Locate the cell with the specified text and output its (x, y) center coordinate. 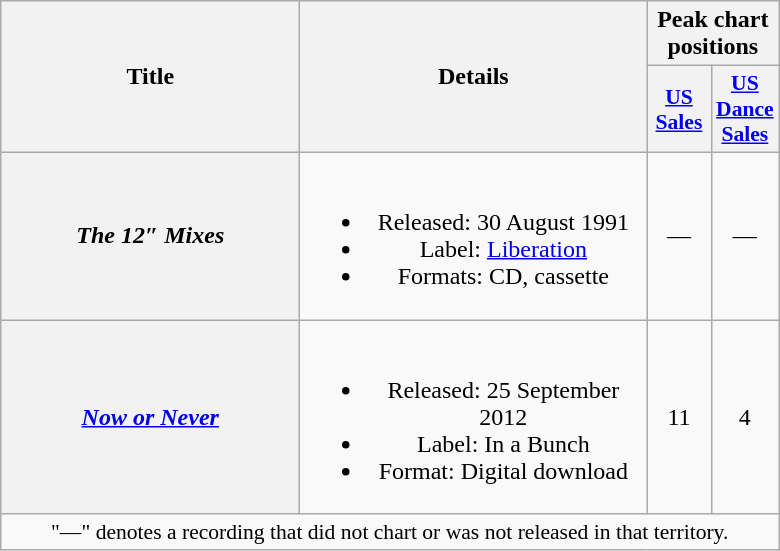
Released: 30 August 1991Label: LiberationFormats: CD, cassette (474, 236)
"—" denotes a recording that did not chart or was not released in that territory. (390, 532)
Now or Never (150, 417)
USSales (679, 110)
Released: 25 September 2012Label: In a BunchFormat: Digital download (474, 417)
Peak chart positions (713, 34)
Details (474, 77)
Title (150, 77)
4 (745, 417)
USDanceSales (745, 110)
The 12″ Mixes (150, 236)
11 (679, 417)
